Extract the [x, y] coordinate from the center of the cell holding the provided text.  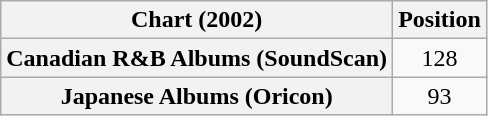
Position [440, 20]
93 [440, 96]
Chart (2002) [197, 20]
Canadian R&B Albums (SoundScan) [197, 58]
Japanese Albums (Oricon) [197, 96]
128 [440, 58]
